Return the (x, y) coordinate for the center point of the cell that contains the specified text.  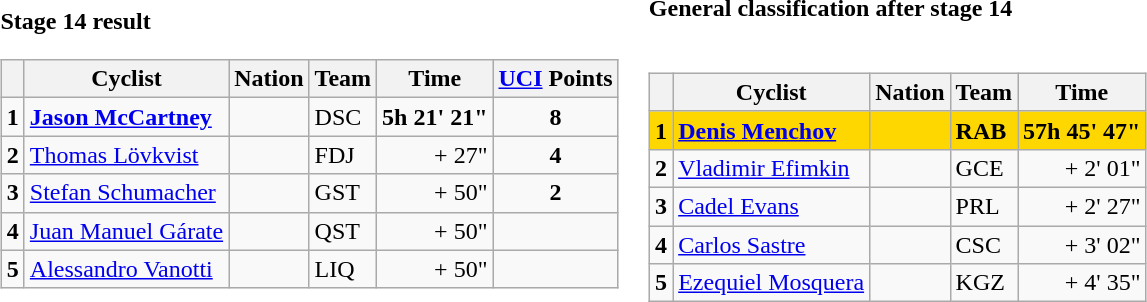
Thomas Lövkvist (126, 155)
PRL (984, 206)
+ 2' 01" (1082, 168)
Vladimir Efimkin (772, 168)
UCI Points (556, 79)
+ 4' 35" (1082, 283)
FDJ (343, 155)
DSC (343, 117)
8 (556, 117)
+ 2' 27" (1082, 206)
Carlos Sastre (772, 245)
5h 21' 21" (435, 117)
QST (343, 231)
CSC (984, 245)
+ 3' 02" (1082, 245)
Denis Menchov (772, 130)
LIQ (343, 269)
KGZ (984, 283)
Cadel Evans (772, 206)
Alessandro Vanotti (126, 269)
Juan Manuel Gárate (126, 231)
GST (343, 193)
RAB (984, 130)
Jason McCartney (126, 117)
Stefan Schumacher (126, 193)
57h 45' 47" (1082, 130)
+ 27" (435, 155)
Ezequiel Mosquera (772, 283)
GCE (984, 168)
